Locate the cell with the specified text and output its [x, y] center coordinate. 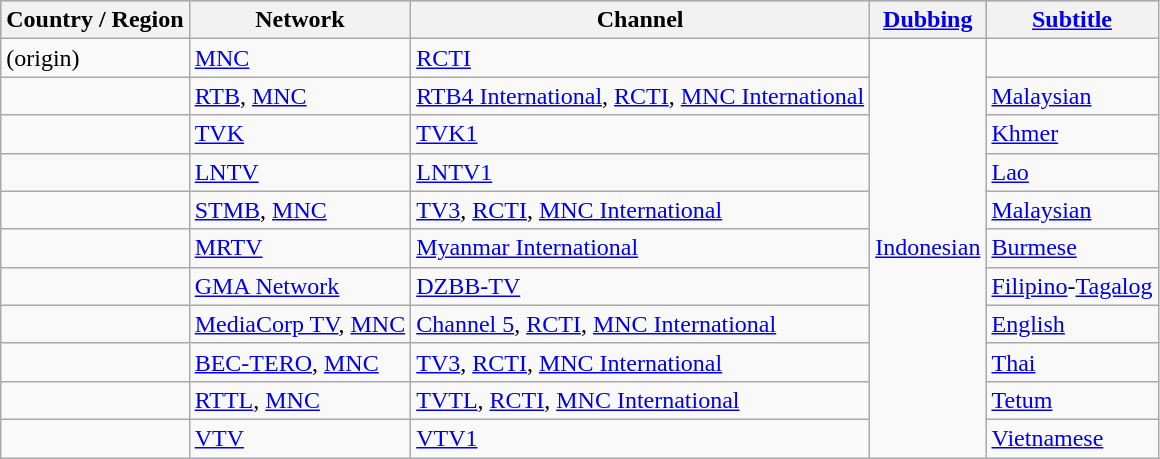
(origin) [95, 58]
Network [300, 20]
Subtitle [1072, 20]
MRTV [300, 248]
Channel [640, 20]
MNC [300, 58]
Lao [1072, 172]
RTB4 International, RCTI, MNC International [640, 96]
Khmer [1072, 134]
LNTV1 [640, 172]
Burmese [1072, 248]
VTV1 [640, 438]
TVTL, RCTI, MNC International [640, 400]
GMA Network [300, 286]
MediaCorp TV, MNC [300, 324]
DZBB-TV [640, 286]
Filipino-Tagalog [1072, 286]
English [1072, 324]
STMB, MNC [300, 210]
Myanmar International [640, 248]
Vietnamese [1072, 438]
RTB, MNC [300, 96]
RTTL, MNC [300, 400]
TVK1 [640, 134]
Tetum [1072, 400]
Thai [1072, 362]
BEC-TERO, MNC [300, 362]
Dubbing [928, 20]
Channel 5, RCTI, MNC International [640, 324]
TVK [300, 134]
VTV [300, 438]
Indonesian [928, 248]
Country / Region [95, 20]
LNTV [300, 172]
RCTI [640, 58]
